Detect which cell encompasses the target text, then output its (X, Y) center coordinate. 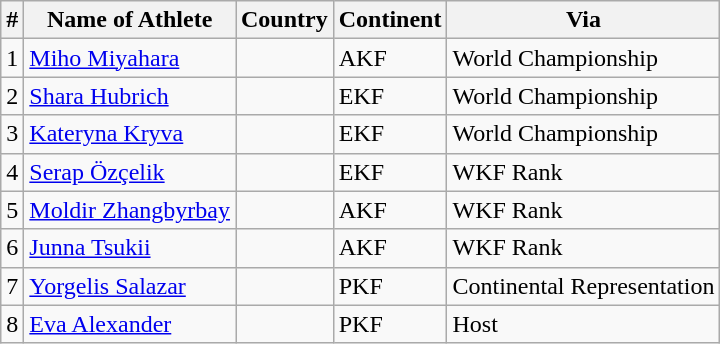
Country (285, 20)
Name of Athlete (130, 20)
Junna Tsukii (130, 248)
6 (12, 248)
1 (12, 58)
3 (12, 134)
Continent (390, 20)
5 (12, 210)
Host (584, 324)
Continental Representation (584, 286)
Serap Özçelik (130, 172)
2 (12, 96)
Yorgelis Salazar (130, 286)
# (12, 20)
Moldir Zhangbyrbay (130, 210)
Shara Hubrich (130, 96)
7 (12, 286)
Via (584, 20)
Miho Miyahara (130, 58)
8 (12, 324)
Eva Alexander (130, 324)
4 (12, 172)
Kateryna Kryva (130, 134)
